Determine the [x, y] coordinate at the center of the cell enclosing the given text.  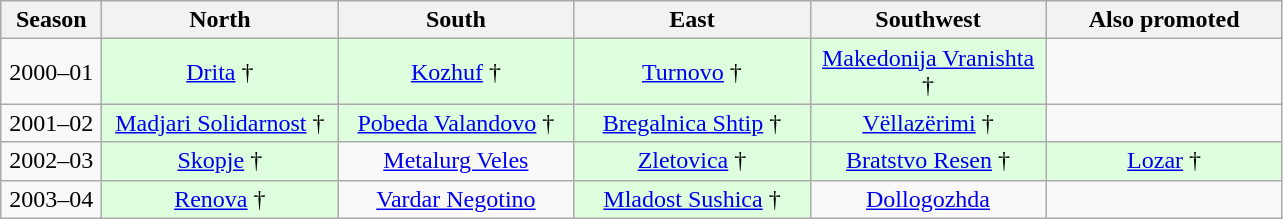
2003–04 [52, 199]
East [692, 20]
Skopje † [220, 161]
2000–01 [52, 72]
Season [52, 20]
2001–02 [52, 123]
Makedonija Vranishta † [928, 72]
Zletovica † [692, 161]
Lozar † [1164, 161]
Vëllazërimi † [928, 123]
Madjari Solidarnost † [220, 123]
Drita † [220, 72]
Also promoted [1164, 20]
Renova † [220, 199]
2002–03 [52, 161]
Pobeda Valandovo † [456, 123]
Southwest [928, 20]
Kozhuf † [456, 72]
Metalurg Veles [456, 161]
Bratstvo Resen † [928, 161]
Mladost Sushica † [692, 199]
North [220, 20]
Turnovo † [692, 72]
Dollogozhda [928, 199]
Bregalnica Shtip † [692, 123]
South [456, 20]
Vardar Negotino [456, 199]
